Locate the cell with the specified text and output its (x, y) center coordinate. 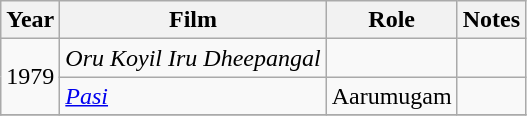
Pasi (193, 96)
Aarumugam (392, 96)
Role (392, 20)
1979 (30, 77)
Oru Koyil Iru Dheepangal (193, 58)
Notes (491, 20)
Year (30, 20)
Film (193, 20)
